From the cell containing the given text, extract its center point as (X, Y) coordinate. 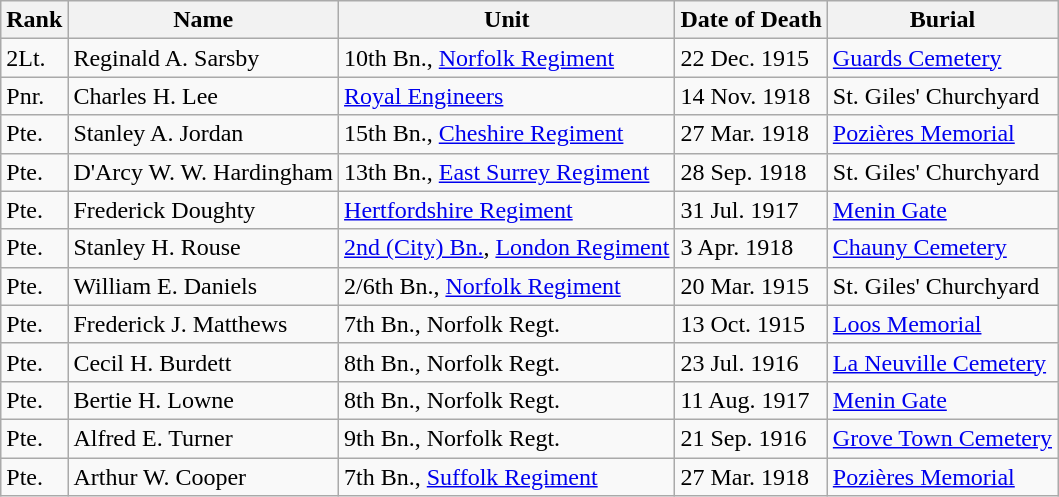
Hertfordshire Regiment (507, 210)
14 Nov. 1918 (751, 96)
2/6th Bn., Norfolk Regiment (507, 286)
Cecil H. Burdett (204, 362)
La Neuville Cemetery (942, 362)
2nd (City) Bn., London Regiment (507, 248)
20 Mar. 1915 (751, 286)
21 Sep. 1916 (751, 438)
Frederick J. Matthews (204, 324)
9th Bn., Norfolk Regt. (507, 438)
10th Bn., Norfolk Regiment (507, 58)
Royal Engineers (507, 96)
D'Arcy W. W. Hardingham (204, 172)
Alfred E. Turner (204, 438)
11 Aug. 1917 (751, 400)
Grove Town Cemetery (942, 438)
Loos Memorial (942, 324)
28 Sep. 1918 (751, 172)
13th Bn., East Surrey Regiment (507, 172)
Guards Cemetery (942, 58)
7th Bn., Suffolk Regiment (507, 477)
Charles H. Lee (204, 96)
31 Jul. 1917 (751, 210)
Chauny Cemetery (942, 248)
15th Bn., Cheshire Regiment (507, 134)
Arthur W. Cooper (204, 477)
Name (204, 20)
Stanley H. Rouse (204, 248)
Date of Death (751, 20)
7th Bn., Norfolk Regt. (507, 324)
Pnr. (34, 96)
William E. Daniels (204, 286)
Burial (942, 20)
Stanley A. Jordan (204, 134)
23 Jul. 1916 (751, 362)
Reginald A. Sarsby (204, 58)
3 Apr. 1918 (751, 248)
2Lt. (34, 58)
Bertie H. Lowne (204, 400)
Rank (34, 20)
13 Oct. 1915 (751, 324)
Unit (507, 20)
22 Dec. 1915 (751, 58)
Frederick Doughty (204, 210)
